From the cell containing the given text, extract its center point as (x, y) coordinate. 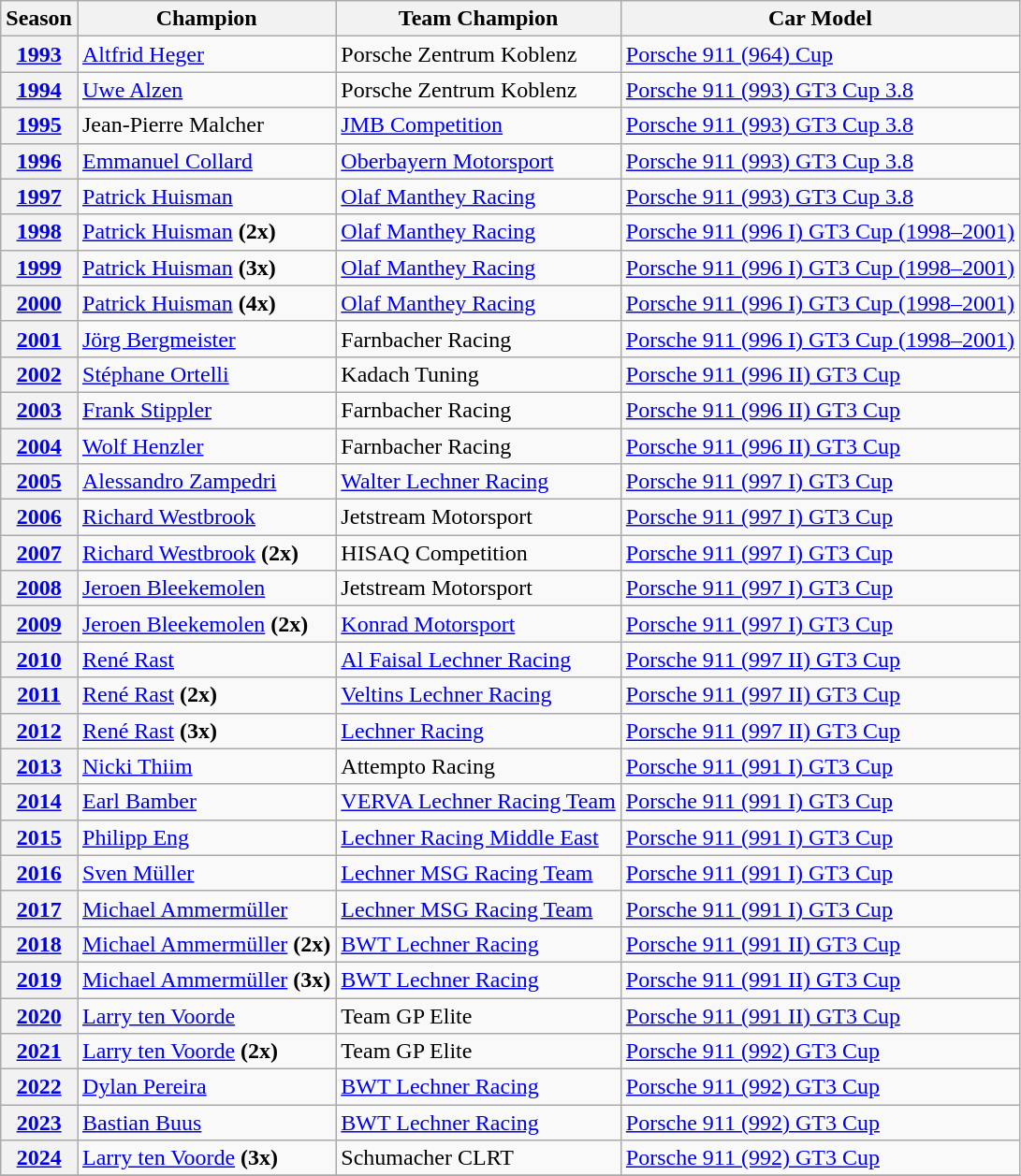
2009 (39, 624)
Richard Westbrook (2x) (206, 553)
Michael Ammermüller (3x) (206, 980)
Wolf Henzler (206, 446)
Uwe Alzen (206, 90)
Lechner Racing (478, 731)
2019 (39, 980)
Konrad Motorsport (478, 624)
Jeroen Bleekemolen (2x) (206, 624)
René Rast (3x) (206, 731)
Philipp Eng (206, 837)
Champion (206, 19)
René Rast (2x) (206, 695)
2022 (39, 1087)
Nicki Thiim (206, 766)
JMB Competition (478, 125)
2012 (39, 731)
2015 (39, 837)
2021 (39, 1052)
1994 (39, 90)
Patrick Huisman (4x) (206, 303)
Patrick Huisman (2x) (206, 232)
Michael Ammermüller (2x) (206, 944)
1999 (39, 268)
Car Model (820, 19)
Dylan Pereira (206, 1087)
Michael Ammermüller (206, 908)
VERVA Lechner Racing Team (478, 802)
2004 (39, 446)
Attempto Racing (478, 766)
Patrick Huisman (206, 196)
1995 (39, 125)
Schumacher CLRT (478, 1158)
Larry ten Voorde (2x) (206, 1052)
Veltins Lechner Racing (478, 695)
2008 (39, 588)
2016 (39, 873)
2002 (39, 374)
Walter Lechner Racing (478, 482)
Jean-Pierre Malcher (206, 125)
2013 (39, 766)
HISAQ Competition (478, 553)
Porsche 911 (964) Cup (820, 54)
1993 (39, 54)
1998 (39, 232)
2003 (39, 410)
Jeroen Bleekemolen (206, 588)
2018 (39, 944)
Lechner Racing Middle East (478, 837)
Oberbayern Motorsport (478, 161)
Al Faisal Lechner Racing (478, 660)
2006 (39, 517)
Bastian Buus (206, 1123)
Stéphane Ortelli (206, 374)
Sven Müller (206, 873)
Patrick Huisman (3x) (206, 268)
Larry ten Voorde (3x) (206, 1158)
2007 (39, 553)
2011 (39, 695)
Earl Bamber (206, 802)
2020 (39, 1015)
Jörg Bergmeister (206, 339)
2024 (39, 1158)
1997 (39, 196)
Kadach Tuning (478, 374)
Team Champion (478, 19)
1996 (39, 161)
2023 (39, 1123)
2014 (39, 802)
Alessandro Zampedri (206, 482)
2017 (39, 908)
2005 (39, 482)
2001 (39, 339)
Richard Westbrook (206, 517)
Emmanuel Collard (206, 161)
Altfrid Heger (206, 54)
Larry ten Voorde (206, 1015)
2010 (39, 660)
2000 (39, 303)
Frank Stippler (206, 410)
René Rast (206, 660)
Season (39, 19)
